Detect which cell encompasses the target text, then output its [X, Y] center coordinate. 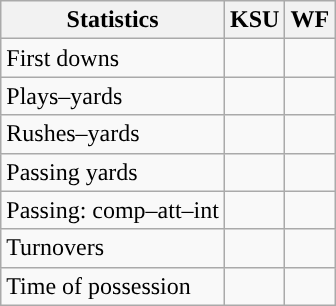
WF [310, 20]
First downs [113, 58]
Plays–yards [113, 96]
Time of possession [113, 286]
Statistics [113, 20]
Passing yards [113, 172]
Turnovers [113, 248]
KSU [254, 20]
Rushes–yards [113, 134]
Passing: comp–att–int [113, 210]
